Identify which cell holds the provided text, then report its (x, y) central coordinate. 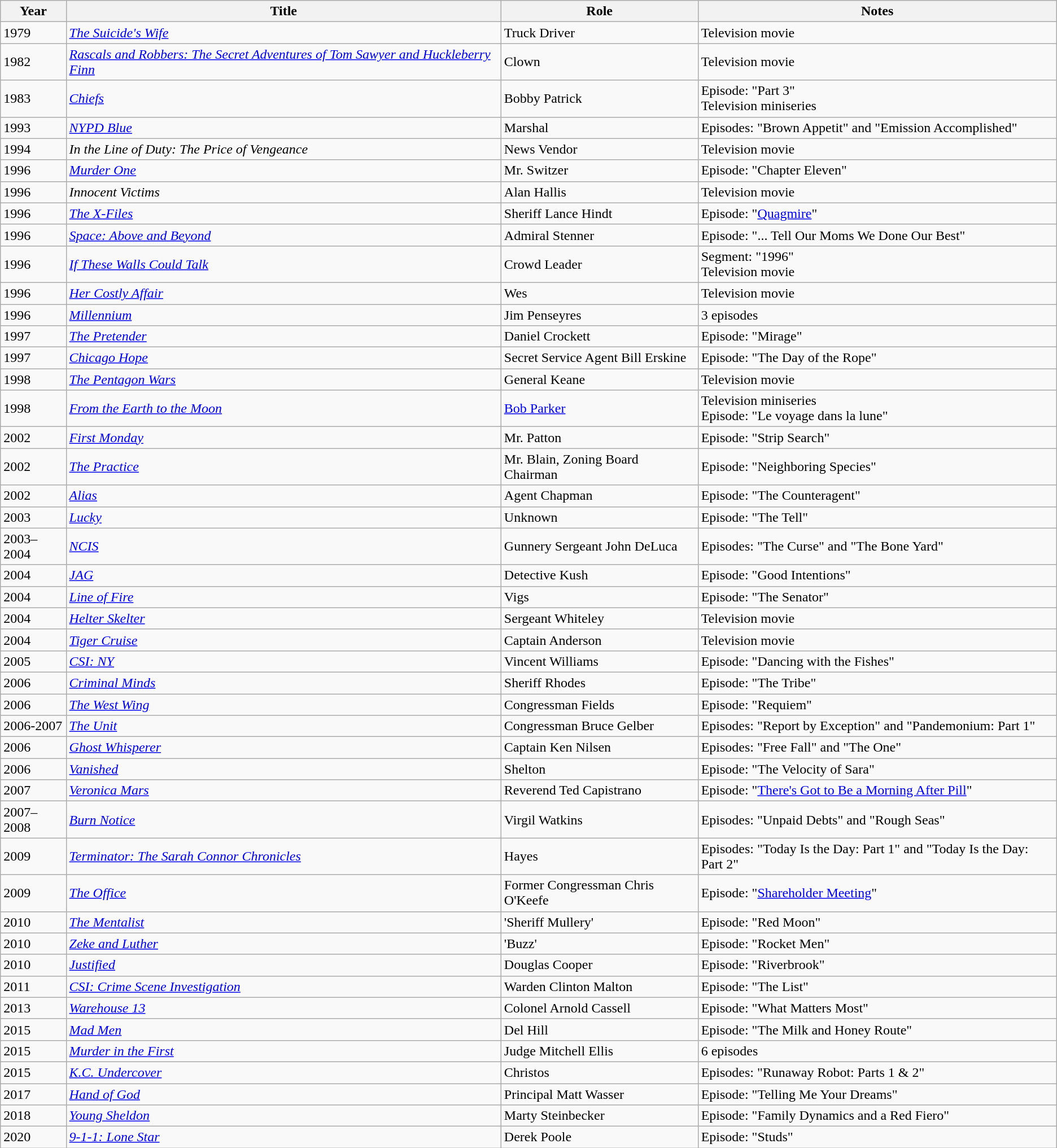
Murder One (283, 171)
2007–2008 (33, 820)
In the Line of Duty: The Price of Vengeance (283, 149)
Zeke and Luther (283, 944)
2006-2007 (33, 726)
NYPD Blue (283, 128)
JAG (283, 575)
2003–2004 (33, 547)
Sergeant Whiteley (600, 618)
1982 (33, 62)
The Practice (283, 466)
Episode: "Chapter Eleven" (877, 171)
Judge Mitchell Ellis (600, 1051)
Crowd Leader (600, 264)
Television miniseriesEpisode: "Le voyage dans la lune" (877, 409)
Episode: "The Tell" (877, 517)
Veronica Mars (283, 791)
2013 (33, 1008)
Captain Ken Nilsen (600, 748)
Clown (600, 62)
1979 (33, 33)
The Pentagon Wars (283, 379)
Episode: "Shareholder Meeting" (877, 893)
Lucky (283, 517)
K.C. Undercover (283, 1072)
Marshal (600, 128)
First Monday (283, 438)
Episode: "The Counteragent" (877, 496)
Agent Chapman (600, 496)
Virgil Watkins (600, 820)
Episode: "Quagmire" (877, 213)
2017 (33, 1094)
Episode: "What Matters Most" (877, 1008)
Mr. Switzer (600, 171)
Bobby Patrick (600, 98)
Mr. Blain, Zoning Board Chairman (600, 466)
Space: Above and Beyond (283, 235)
General Keane (600, 379)
Bob Parker (600, 409)
Helter Skelter (283, 618)
Former Congressman Chris O'Keefe (600, 893)
The X-Files (283, 213)
Episode: "Mirage" (877, 337)
Episode: "... Tell Our Moms We Done Our Best" (877, 235)
Alias (283, 496)
Episode: "Studs" (877, 1137)
Episode: "The Velocity of Sara" (877, 769)
Douglas Cooper (600, 965)
Episode: "Strip Search" (877, 438)
Episode: "The Milk and Honey Route" (877, 1029)
Young Sheldon (283, 1116)
Unknown (600, 517)
Episodes: "Brown Appetit" and "Emission Accomplished" (877, 128)
Shelton (600, 769)
3 episodes (877, 315)
Mad Men (283, 1029)
Gunnery Sergeant John DeLuca (600, 547)
Wes (600, 293)
Truck Driver (600, 33)
Episodes: "Today Is the Day: Part 1" and "Today Is the Day: Part 2" (877, 856)
1983 (33, 98)
2005 (33, 661)
Notes (877, 11)
Captain Anderson (600, 640)
Justified (283, 965)
Chicago Hope (283, 358)
Burn Notice (283, 820)
CSI: NY (283, 661)
Episodes: "Free Fall" and "The One" (877, 748)
'Buzz' (600, 944)
Detective Kush (600, 575)
The Mentalist (283, 922)
2018 (33, 1116)
Terminator: The Sarah Connor Chronicles (283, 856)
Warehouse 13 (283, 1008)
Segment: "1996"Television movie (877, 264)
Episode: "The Day of the Rope" (877, 358)
Episode: "Part 3"Television miniseries (877, 98)
'Sheriff Mullery' (600, 922)
1993 (33, 128)
Admiral Stenner (600, 235)
1994 (33, 149)
Colonel Arnold Cassell (600, 1008)
Millennium (283, 315)
Year (33, 11)
2011 (33, 987)
The Pretender (283, 337)
Episode: "Family Dynamics and a Red Fiero" (877, 1116)
Line of Fire (283, 597)
Mr. Patton (600, 438)
The West Wing (283, 704)
Hand of God (283, 1094)
Sheriff Lance Hindt (600, 213)
Principal Matt Wasser (600, 1094)
Title (283, 11)
Episode: "The Tribe" (877, 683)
Murder in the First (283, 1051)
Ghost Whisperer (283, 748)
Tiger Cruise (283, 640)
6 episodes (877, 1051)
The Unit (283, 726)
CSI: Crime Scene Investigation (283, 987)
9-1-1: Lone Star (283, 1137)
2020 (33, 1137)
Alan Hallis (600, 192)
Hayes (600, 856)
Episodes: "The Curse" and "The Bone Yard" (877, 547)
Her Costly Affair (283, 293)
Episodes: "Unpaid Debts" and "Rough Seas" (877, 820)
Episode: "Rocket Men" (877, 944)
Episode: "Telling Me Your Dreams" (877, 1094)
Episodes: "Report by Exception" and "Pandemonium: Part 1" (877, 726)
Daniel Crockett (600, 337)
Episode: "Red Moon" (877, 922)
Role (600, 11)
The Suicide's Wife (283, 33)
Derek Poole (600, 1137)
Del Hill (600, 1029)
Marty Steinbecker (600, 1116)
Chiefs (283, 98)
Congressman Bruce Gelber (600, 726)
Vanished (283, 769)
Episodes: "Runaway Robot: Parts 1 & 2" (877, 1072)
2003 (33, 517)
Episode: "Good Intentions" (877, 575)
Jim Penseyres (600, 315)
Episode: "There's Got to Be a Morning After Pill" (877, 791)
Reverend Ted Capistrano (600, 791)
Episode: "Requiem" (877, 704)
NCIS (283, 547)
If These Walls Could Talk (283, 264)
Episode: "The Senator" (877, 597)
Congressman Fields (600, 704)
2007 (33, 791)
Episode: "Dancing with the Fishes" (877, 661)
Secret Service Agent Bill Erskine (600, 358)
News Vendor (600, 149)
Vigs (600, 597)
Episode: "Neighboring Species" (877, 466)
The Office (283, 893)
Vincent Williams (600, 661)
Sheriff Rhodes (600, 683)
Criminal Minds (283, 683)
From the Earth to the Moon (283, 409)
Christos (600, 1072)
Innocent Victims (283, 192)
Episode: "The List" (877, 987)
Warden Clinton Malton (600, 987)
Episode: "Riverbrook" (877, 965)
Rascals and Robbers: The Secret Adventures of Tom Sawyer and Huckleberry Finn (283, 62)
